Search for the cell housing the specified text and yield its [X, Y] center coordinate. 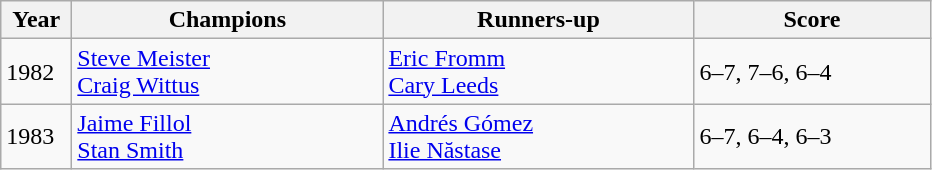
Steve Meister Craig Wittus [228, 72]
Score [812, 20]
1983 [36, 136]
Runners-up [538, 20]
Eric Fromm Cary Leeds [538, 72]
Andrés Gómez Ilie Năstase [538, 136]
Champions [228, 20]
Year [36, 20]
6–7, 6–4, 6–3 [812, 136]
1982 [36, 72]
6–7, 7–6, 6–4 [812, 72]
Jaime Fillol Stan Smith [228, 136]
